For the text-containing cell, return its midpoint in (X, Y) coordinate format. 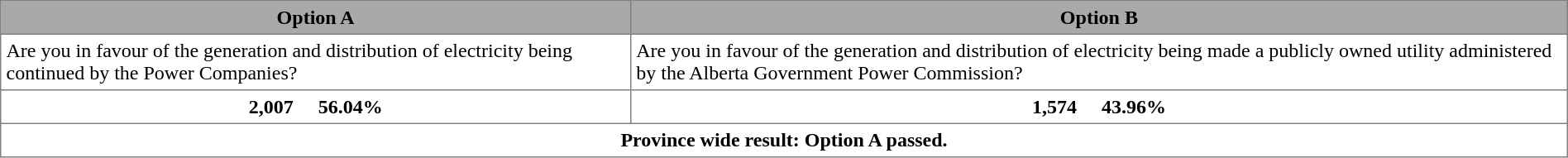
Option B (1100, 17)
2,007 56.04% (316, 107)
Option A (316, 17)
Are you in favour of the generation and distribution of electricity being continued by the Power Companies? (316, 62)
Province wide result: Option A passed. (784, 140)
1,574 43.96% (1100, 107)
